Find where the given text appears and provide that cell's center as (X, Y) coordinate. 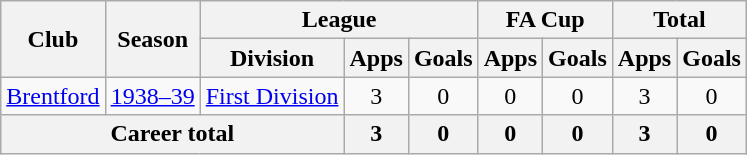
1938–39 (152, 96)
Club (53, 39)
Brentford (53, 96)
FA Cup (545, 20)
Division (272, 58)
Season (152, 39)
First Division (272, 96)
Total (679, 20)
Career total (172, 134)
League (339, 20)
